Determine the [x, y] coordinate at the center of the cell enclosing the given text.  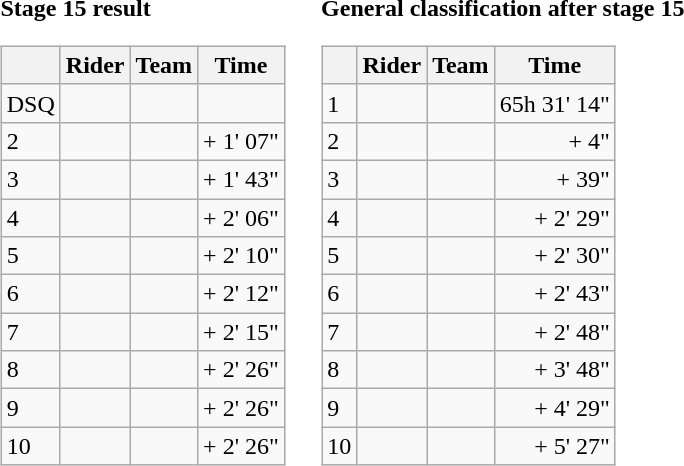
+ 1' 43" [242, 179]
+ 4' 29" [554, 408]
+ 3' 48" [554, 370]
+ 2' 10" [242, 256]
+ 2' 48" [554, 332]
65h 31' 14" [554, 103]
+ 2' 30" [554, 256]
+ 2' 43" [554, 294]
+ 2' 12" [242, 294]
+ 1' 07" [242, 141]
+ 2' 06" [242, 217]
+ 2' 29" [554, 217]
+ 4" [554, 141]
DSQ [30, 103]
+ 39" [554, 179]
1 [340, 103]
+ 5' 27" [554, 446]
+ 2' 15" [242, 332]
